Find where the given text appears and provide that cell's center as [x, y] coordinate. 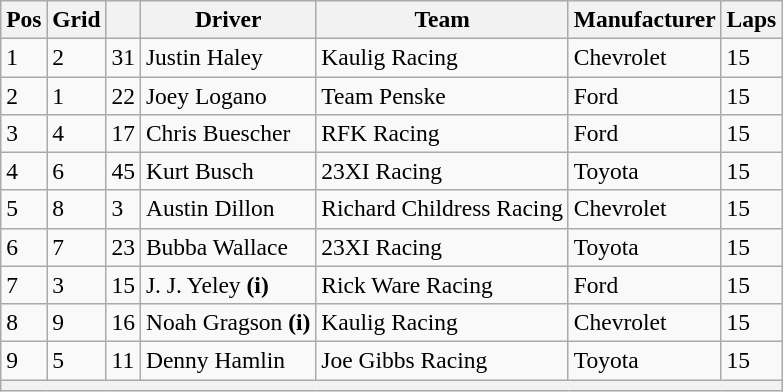
RFK Racing [442, 133]
Richard Childress Racing [442, 209]
Austin Dillon [228, 209]
Grid [76, 19]
Justin Haley [228, 57]
Manufacturer [644, 19]
11 [123, 360]
Driver [228, 19]
22 [123, 95]
Rick Ware Racing [442, 285]
Joey Logano [228, 95]
31 [123, 57]
Noah Gragson (i) [228, 322]
Bubba Wallace [228, 247]
17 [123, 133]
Joe Gibbs Racing [442, 360]
16 [123, 322]
Kurt Busch [228, 171]
Team Penske [442, 95]
Laps [752, 19]
Denny Hamlin [228, 360]
Team [442, 19]
23 [123, 247]
J. J. Yeley (i) [228, 285]
Chris Buescher [228, 133]
45 [123, 171]
Pos [24, 19]
